Return the (X, Y) coordinate for the center point of the cell that contains the specified text.  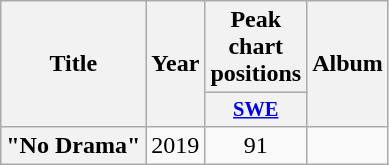
Year (176, 64)
Title (74, 64)
"No Drama" (74, 145)
Album (348, 64)
2019 (176, 145)
SWE (256, 110)
Peak chart positions (256, 47)
91 (256, 145)
